Find where the given text appears and provide that cell's center as [x, y] coordinate. 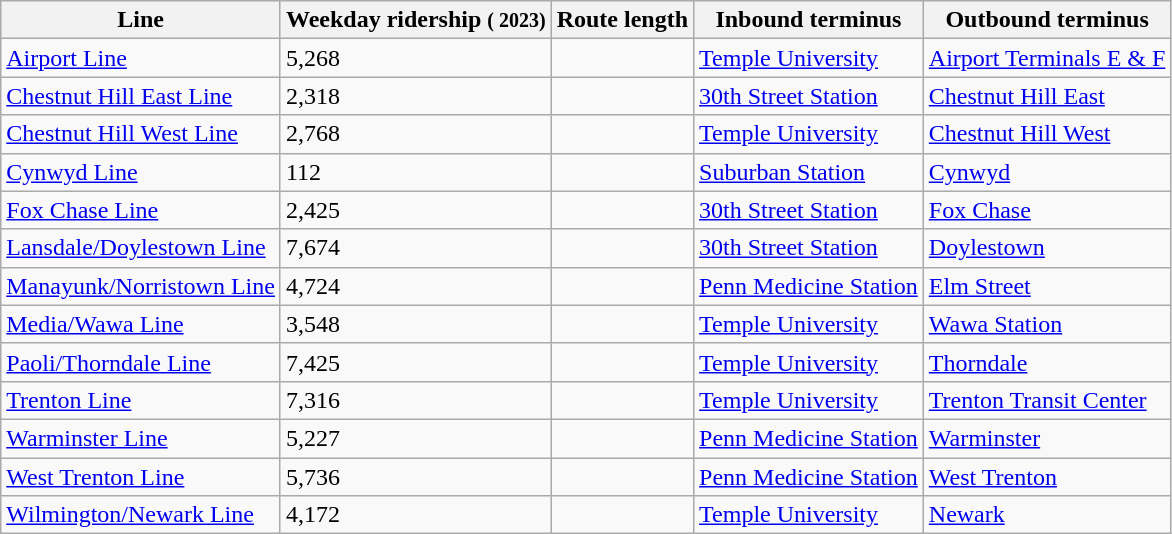
Warminster [1047, 438]
Fox Chase [1047, 210]
Chestnut Hill West Line [141, 134]
Airport Line [141, 58]
112 [416, 172]
5,736 [416, 477]
7,316 [416, 400]
Line [141, 20]
3,548 [416, 324]
5,268 [416, 58]
Trenton Transit Center [1047, 400]
Elm Street [1047, 286]
Chestnut Hill West [1047, 134]
Chestnut Hill East [1047, 96]
Airport Terminals E & F [1047, 58]
Route length [622, 20]
Paoli/Thorndale Line [141, 362]
7,425 [416, 362]
Wawa Station [1047, 324]
Warminster Line [141, 438]
West Trenton Line [141, 477]
Lansdale/Doylestown Line [141, 248]
Cynwyd Line [141, 172]
Doylestown [1047, 248]
Manayunk/Norristown Line [141, 286]
Weekday ridership ( 2023) [416, 20]
5,227 [416, 438]
Outbound terminus [1047, 20]
Chestnut Hill East Line [141, 96]
Suburban Station [809, 172]
Thorndale [1047, 362]
2,768 [416, 134]
2,425 [416, 210]
4,724 [416, 286]
2,318 [416, 96]
Trenton Line [141, 400]
West Trenton [1047, 477]
4,172 [416, 515]
7,674 [416, 248]
Cynwyd [1047, 172]
Inbound terminus [809, 20]
Fox Chase Line [141, 210]
Media/Wawa Line [141, 324]
Newark [1047, 515]
Wilmington/Newark Line [141, 515]
